Find where the given text appears and provide that cell's center as (x, y) coordinate. 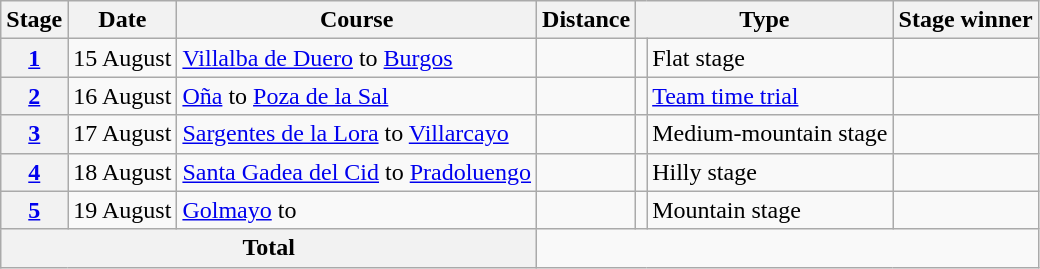
16 August (122, 96)
2 (34, 96)
Golmayo to (357, 210)
Stage winner (966, 20)
Flat stage (770, 58)
Hilly stage (770, 172)
Sargentes de la Lora to Villarcayo (357, 134)
19 August (122, 210)
Type (764, 20)
Villalba de Duero to Burgos (357, 58)
Distance (586, 20)
Santa Gadea del Cid to Pradoluengo (357, 172)
5 (34, 210)
3 (34, 134)
1 (34, 58)
Course (357, 20)
Stage (34, 20)
Mountain stage (770, 210)
Medium-mountain stage (770, 134)
4 (34, 172)
18 August (122, 172)
15 August (122, 58)
17 August (122, 134)
Oña to Poza de la Sal (357, 96)
Date (122, 20)
Total (269, 248)
Team time trial (770, 96)
